Search for the cell housing the specified text and yield its [X, Y] center coordinate. 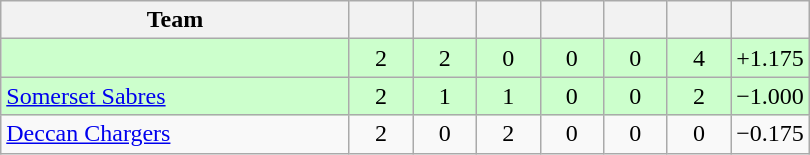
+1.175 [770, 58]
Team [176, 20]
−1.000 [770, 96]
−0.175 [770, 134]
4 [699, 58]
Somerset Sabres [176, 96]
Deccan Chargers [176, 134]
